Provide the (X, Y) coordinate of the cell's center where the given text is located.  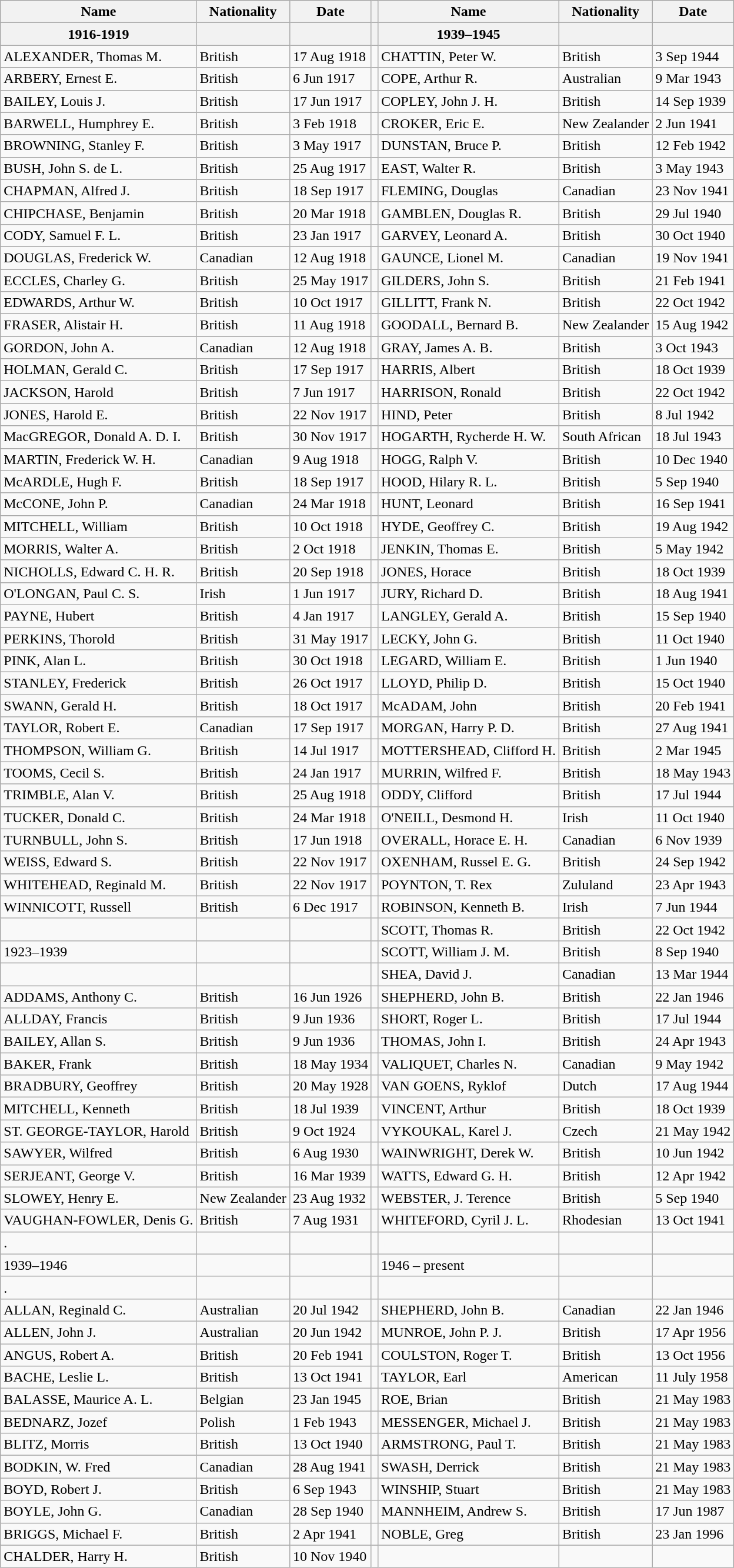
OXENHAM, Russel E. G. (468, 862)
STANLEY, Frederick (99, 683)
27 Aug 1941 (693, 728)
McARDLE, Hugh F. (99, 482)
McADAM, John (468, 706)
25 Aug 1917 (331, 168)
FRASER, Alistair H. (99, 325)
SCOTT, William J. M. (468, 952)
SLOWEY, Henry E. (99, 1198)
13 Oct 1956 (693, 1355)
ANGUS, Robert A. (99, 1355)
ECCLES, Charley G. (99, 281)
ODDY, Clifford (468, 795)
MOTTERSHEAD, Clifford H. (468, 750)
30 Oct 1940 (693, 235)
GORDON, John A. (99, 348)
BAILEY, Allan S. (99, 1042)
Dutch (605, 1086)
American (605, 1377)
3 May 1917 (331, 146)
COULSTON, Roger T. (468, 1355)
MacGREGOR, Donald A. D. I. (99, 437)
VYKOUKAL, Karel J. (468, 1131)
WEISS, Edward S. (99, 862)
SHEA, David J. (468, 974)
WINSHIP, Stuart (468, 1489)
17 Jun 1918 (331, 840)
MESSENGER, Michael J. (468, 1422)
10 Dec 1940 (693, 459)
VAUGHAN-FOWLER, Denis G. (99, 1220)
MUNROE, John P. J. (468, 1332)
HOGARTH, Rycherde H. W. (468, 437)
MURRIN, Wilfred F. (468, 773)
GILLITT, Frank N. (468, 303)
18 Jul 1943 (693, 437)
VALIQUET, Charles N. (468, 1064)
20 May 1928 (331, 1086)
PAYNE, Hubert (99, 616)
GOODALL, Bernard B. (468, 325)
BRIGGS, Michael F. (99, 1534)
ARBERY, Ernest E. (99, 79)
18 May 1934 (331, 1064)
EDWARDS, Arthur W. (99, 303)
HIND, Peter (468, 415)
TURNBULL, John S. (99, 840)
6 Aug 1930 (331, 1153)
10 Oct 1917 (331, 303)
6 Nov 1939 (693, 840)
OVERALL, Horace E. H. (468, 840)
ALEXANDER, Thomas M. (99, 56)
9 Oct 1924 (331, 1131)
25 Aug 1918 (331, 795)
BODKIN, W. Fred (99, 1467)
7 Jun 1917 (331, 392)
26 Oct 1917 (331, 683)
3 May 1943 (693, 168)
CROKER, Eric E. (468, 124)
HOOD, Hilary R. L. (468, 482)
HUNT, Leonard (468, 504)
LEGARD, William E. (468, 661)
ARMSTRONG, Paul T. (468, 1444)
SHORT, Roger L. (468, 1019)
2 Mar 1945 (693, 750)
BOYLE, John G. (99, 1512)
TAYLOR, Robert E. (99, 728)
WEBSTER, J. Terence (468, 1198)
17 Jun 1917 (331, 101)
1 Feb 1943 (331, 1422)
21 Feb 1941 (693, 281)
JENKIN, Thomas E. (468, 549)
MITCHELL, Kenneth (99, 1109)
24 Jan 1917 (331, 773)
THOMPSON, William G. (99, 750)
11 Aug 1918 (331, 325)
POYNTON, T. Rex (468, 885)
6 Dec 1917 (331, 907)
JONES, Harold E. (99, 415)
13 Mar 1944 (693, 974)
30 Nov 1917 (331, 437)
BOYD, Robert J. (99, 1489)
Czech (605, 1131)
GAMBLEN, Douglas R. (468, 213)
BACHE, Leslie L. (99, 1377)
CHIPCHASE, Benjamin (99, 213)
ALLEN, John J. (99, 1332)
20 Sep 1918 (331, 571)
3 Sep 1944 (693, 56)
16 Jun 1926 (331, 997)
WAINWRIGHT, Derek W. (468, 1153)
FLEMING, Douglas (468, 191)
10 Jun 1942 (693, 1153)
MORRIS, Walter A. (99, 549)
NICHOLLS, Edward C. H. R. (99, 571)
McCONE, John P. (99, 504)
12 Apr 1942 (693, 1176)
5 May 1942 (693, 549)
SAWYER, Wilfred (99, 1153)
HARRISON, Ronald (468, 392)
25 May 1917 (331, 281)
GAUNCE, Lionel M. (468, 258)
MITCHELL, William (99, 526)
BRADBURY, Geoffrey (99, 1086)
GARVEY, Leonard A. (468, 235)
PERKINS, Thorold (99, 638)
CHAPMAN, Alfred J. (99, 191)
BROWNING, Stanley F. (99, 146)
7 Jun 1944 (693, 907)
19 Aug 1942 (693, 526)
GRAY, James A. B. (468, 348)
15 Oct 1940 (693, 683)
1939–1946 (99, 1265)
JURY, Richard D. (468, 593)
1939–1945 (468, 34)
31 May 1917 (331, 638)
4 Jan 1917 (331, 616)
18 Aug 1941 (693, 593)
THOMAS, John I. (468, 1042)
ROE, Brian (468, 1400)
HOGG, Ralph V. (468, 459)
WHITEFORD, Cyril J. L. (468, 1220)
ALLDAY, Francis (99, 1019)
JACKSON, Harold (99, 392)
HOLMAN, Gerald C. (99, 370)
13 Oct 1940 (331, 1444)
10 Oct 1918 (331, 526)
BEDNARZ, Jozef (99, 1422)
DUNSTAN, Bruce P. (468, 146)
VINCENT, Arthur (468, 1109)
14 Jul 1917 (331, 750)
17 Aug 1944 (693, 1086)
1916-1919 (99, 34)
BAILEY, Louis J. (99, 101)
7 Aug 1931 (331, 1220)
9 May 1942 (693, 1064)
SWASH, Derrick (468, 1467)
EAST, Walter R. (468, 168)
ADDAMS, Anthony C. (99, 997)
Zululand (605, 885)
18 May 1943 (693, 773)
O'LONGAN, Paul C. S. (99, 593)
TUCKER, Donald C. (99, 818)
30 Oct 1918 (331, 661)
20 Mar 1918 (331, 213)
8 Jul 1942 (693, 415)
HARRIS, Albert (468, 370)
24 Apr 1943 (693, 1042)
WATTS, Edward G. H. (468, 1176)
28 Sep 1940 (331, 1512)
23 Aug 1932 (331, 1198)
Belgian (243, 1400)
ALLAN, Reginald C. (99, 1310)
17 Jun 1987 (693, 1512)
MARTIN, Frederick W. H. (99, 459)
NOBLE, Greg (468, 1534)
SERJEANT, George V. (99, 1176)
3 Feb 1918 (331, 124)
SCOTT, Thomas R. (468, 929)
PINK, Alan L. (99, 661)
BLITZ, Morris (99, 1444)
CHATTIN, Peter W. (468, 56)
2 Apr 1941 (331, 1534)
11 July 1958 (693, 1377)
Rhodesian (605, 1220)
2 Oct 1918 (331, 549)
9 Aug 1918 (331, 459)
CHALDER, Harry H. (99, 1556)
TAYLOR, Earl (468, 1377)
VAN GOENS, Ryklof (468, 1086)
DOUGLAS, Frederick W. (99, 258)
23 Jan 1945 (331, 1400)
14 Sep 1939 (693, 101)
1946 – present (468, 1265)
MORGAN, Harry P. D. (468, 728)
GILDERS, John S. (468, 281)
LLOYD, Philip D. (468, 683)
O'NEILL, Desmond H. (468, 818)
WINNICOTT, Russell (99, 907)
BAKER, Frank (99, 1064)
12 Feb 1942 (693, 146)
CODY, Samuel F. L. (99, 235)
16 Sep 1941 (693, 504)
17 Apr 1956 (693, 1332)
21 May 1942 (693, 1131)
ROBINSON, Kenneth B. (468, 907)
20 Jul 1942 (331, 1310)
17 Aug 1918 (331, 56)
HYDE, Geoffrey C. (468, 526)
6 Sep 1943 (331, 1489)
18 Jul 1939 (331, 1109)
15 Sep 1940 (693, 616)
10 Nov 1940 (331, 1556)
Polish (243, 1422)
8 Sep 1940 (693, 952)
COPE, Arthur R. (468, 79)
1923–1939 (99, 952)
WHITEHEAD, Reginald M. (99, 885)
23 Apr 1943 (693, 885)
19 Nov 1941 (693, 258)
South African (605, 437)
9 Mar 1943 (693, 79)
BARWELL, Humphrey E. (99, 124)
29 Jul 1940 (693, 213)
16 Mar 1939 (331, 1176)
3 Oct 1943 (693, 348)
23 Jan 1996 (693, 1534)
COPLEY, John J. H. (468, 101)
15 Aug 1942 (693, 325)
BUSH, John S. de L. (99, 168)
JONES, Horace (468, 571)
LANGLEY, Gerald A. (468, 616)
2 Jun 1941 (693, 124)
LECKY, John G. (468, 638)
28 Aug 1941 (331, 1467)
1 Jun 1940 (693, 661)
20 Jun 1942 (331, 1332)
1 Jun 1917 (331, 593)
18 Oct 1917 (331, 706)
SWANN, Gerald H. (99, 706)
23 Nov 1941 (693, 191)
MANNHEIM, Andrew S. (468, 1512)
ST. GEORGE-TAYLOR, Harold (99, 1131)
BALASSE, Maurice A. L. (99, 1400)
23 Jan 1917 (331, 235)
24 Sep 1942 (693, 862)
TRIMBLE, Alan V. (99, 795)
6 Jun 1917 (331, 79)
TOOMS, Cecil S. (99, 773)
